Output the [x, y] coordinate of the center of the cell containing the given text.  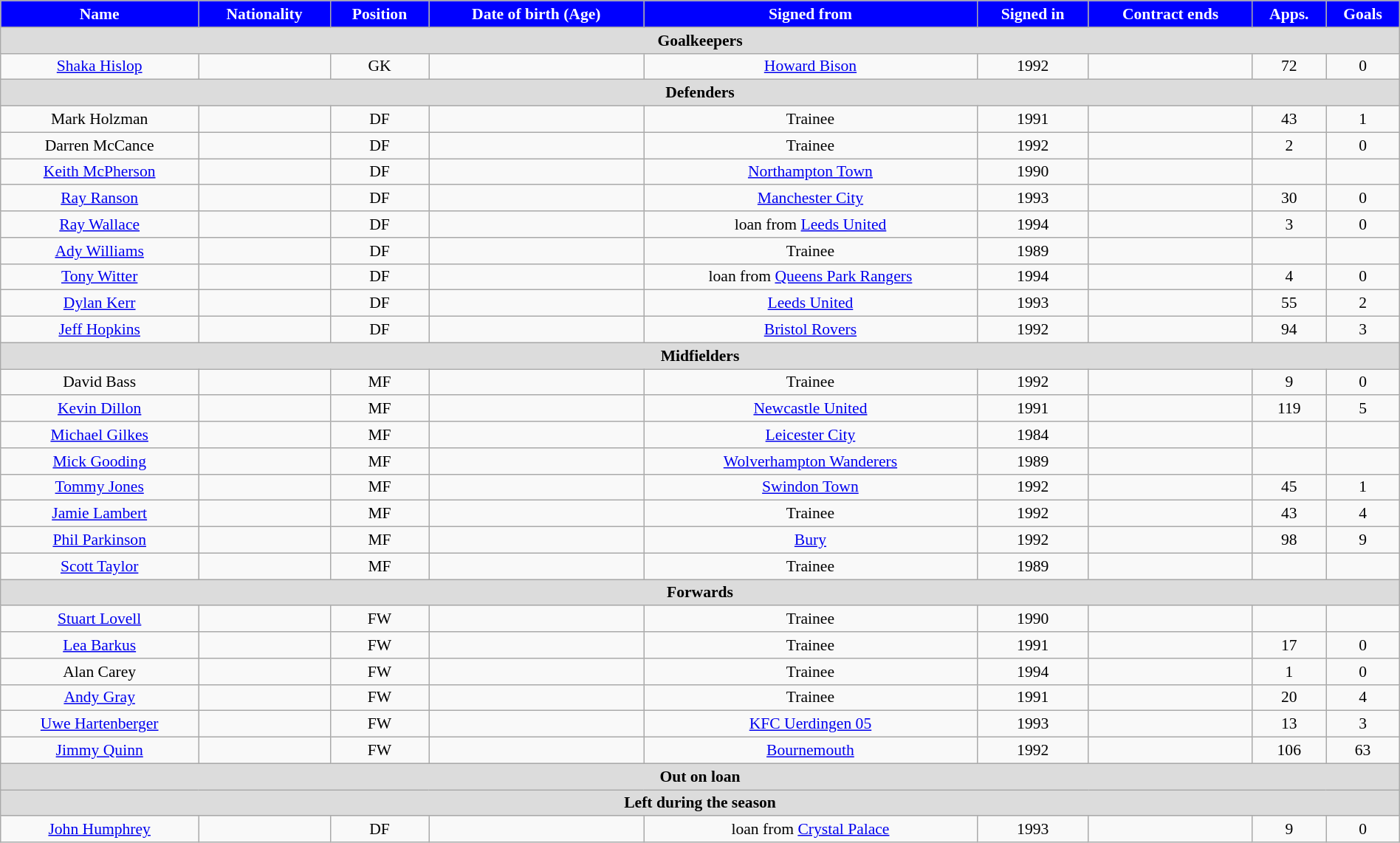
Ray Wallace [100, 224]
Jamie Lambert [100, 514]
Scott Taylor [100, 566]
Wolverhampton Wanderers [811, 461]
Tommy Jones [100, 487]
Phil Parkinson [100, 540]
17 [1289, 645]
David Bass [100, 382]
Lea Barkus [100, 645]
Northampton Town [811, 172]
Howard Bison [811, 66]
Keith McPherson [100, 172]
Goalkeepers [700, 41]
Stuart Lovell [100, 619]
1984 [1032, 435]
Mark Holzman [100, 120]
Kevin Dillon [100, 409]
45 [1289, 487]
5 [1363, 409]
Mick Gooding [100, 461]
Out on loan [700, 777]
98 [1289, 540]
John Humphrey [100, 830]
94 [1289, 330]
Jimmy Quinn [100, 751]
Bournemouth [811, 751]
Leicester City [811, 435]
106 [1289, 751]
Uwe Hartenberger [100, 724]
Forwards [700, 593]
Shaka Hislop [100, 66]
Position [380, 14]
Contract ends [1170, 14]
Leeds United [811, 303]
Ady Williams [100, 251]
Ray Ranson [100, 199]
Andy Gray [100, 698]
Goals [1363, 14]
Nationality [264, 14]
Manchester City [811, 199]
Date of birth (Age) [536, 14]
Name [100, 14]
Dylan Kerr [100, 303]
30 [1289, 199]
Alan Carey [100, 672]
55 [1289, 303]
Apps. [1289, 14]
Signed from [811, 14]
Tony Witter [100, 277]
72 [1289, 66]
Darren McCance [100, 145]
Jeff Hopkins [100, 330]
Signed in [1032, 14]
13 [1289, 724]
Defenders [700, 93]
20 [1289, 698]
loan from Queens Park Rangers [811, 277]
loan from Leeds United [811, 224]
119 [1289, 409]
Newcastle United [811, 409]
GK [380, 66]
Bristol Rovers [811, 330]
Swindon Town [811, 487]
KFC Uerdingen 05 [811, 724]
Bury [811, 540]
63 [1363, 751]
loan from Crystal Palace [811, 830]
Left during the season [700, 803]
Midfielders [700, 356]
Michael Gilkes [100, 435]
